Detect which cell encompasses the target text, then output its (X, Y) center coordinate. 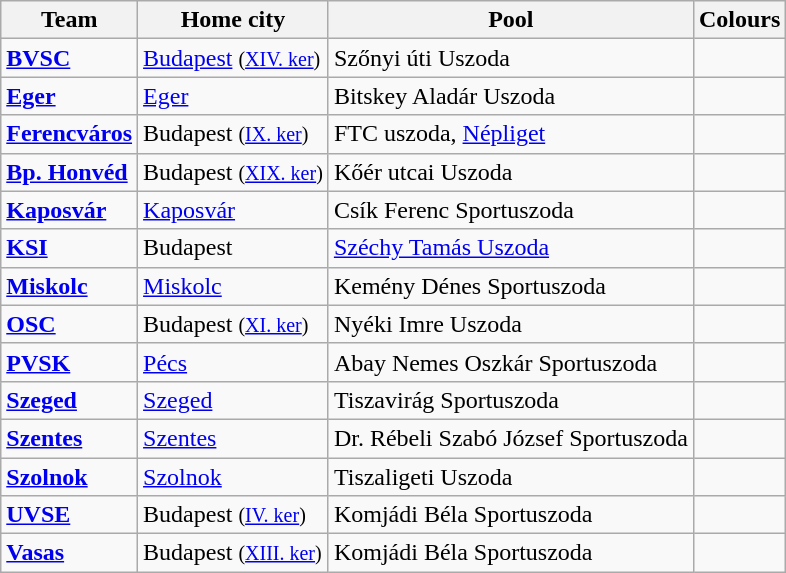
Budapest (IV. ker) (234, 515)
Tiszavirág Sportuszoda (510, 400)
Abay Nemes Oszkár Sportuszoda (510, 362)
Dr. Rébeli Szabó József Sportuszoda (510, 438)
Ferencváros (70, 134)
Budapest (234, 248)
Nyéki Imre Uszoda (510, 324)
Széchy Tamás Uszoda (510, 248)
Bitskey Aladár Uszoda (510, 96)
Bp. Honvéd (70, 172)
Team (70, 20)
Budapest (XI. ker) (234, 324)
Szőnyi úti Uszoda (510, 58)
KSI (70, 248)
Home city (234, 20)
Colours (739, 20)
Kőér utcai Uszoda (510, 172)
Budapest (XIX. ker) (234, 172)
Vasas (70, 553)
Budapest (XIII. ker) (234, 553)
UVSE (70, 515)
Kemény Dénes Sportuszoda (510, 286)
Tiszaligeti Uszoda (510, 477)
BVSC (70, 58)
OSC (70, 324)
FTC uszoda, Népliget (510, 134)
Csík Ferenc Sportuszoda (510, 210)
Budapest (IX. ker) (234, 134)
PVSK (70, 362)
Pool (510, 20)
Budapest (XIV. ker) (234, 58)
Pécs (234, 362)
